Extract the [X, Y] coordinate from the center of the cell holding the provided text.  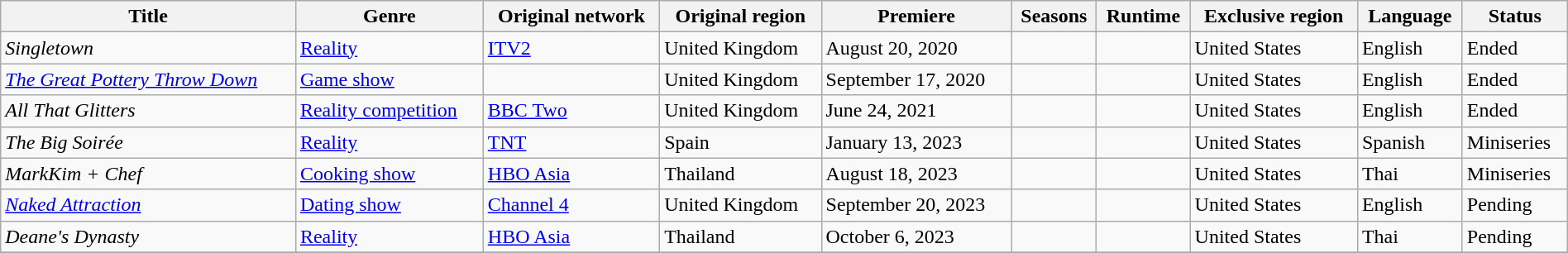
BBC Two [571, 111]
The Big Soirée [149, 142]
September 20, 2023 [916, 205]
January 13, 2023 [916, 142]
Reality competition [389, 111]
Seasons [1054, 17]
Exclusive region [1274, 17]
Spanish [1409, 142]
Spain [741, 142]
August 18, 2023 [916, 174]
Cooking show [389, 174]
Title [149, 17]
Original network [571, 17]
August 20, 2020 [916, 48]
June 24, 2021 [916, 111]
Genre [389, 17]
All That Glitters [149, 111]
Game show [389, 79]
September 17, 2020 [916, 79]
Status [1515, 17]
Premiere [916, 17]
Original region [741, 17]
MarkKim + Chef [149, 174]
Dating show [389, 205]
October 6, 2023 [916, 236]
Deane's Dynasty [149, 236]
Channel 4 [571, 205]
ITV2 [571, 48]
The Great Pottery Throw Down [149, 79]
Runtime [1143, 17]
Singletown [149, 48]
Language [1409, 17]
Naked Attraction [149, 205]
TNT [571, 142]
